Output the (X, Y) coordinate of the center of the cell containing the given text.  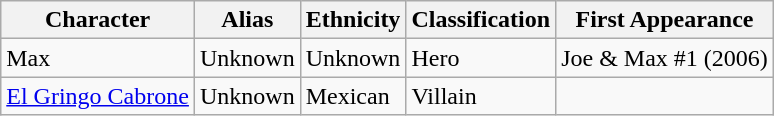
Max (98, 58)
Ethnicity (353, 20)
Classification (481, 20)
First Appearance (665, 20)
Character (98, 20)
Joe & Max #1 (2006) (665, 58)
Mexican (353, 96)
Alias (247, 20)
Villain (481, 96)
Hero (481, 58)
El Gringo Cabrone (98, 96)
